From the cell containing the given text, extract its center point as (X, Y) coordinate. 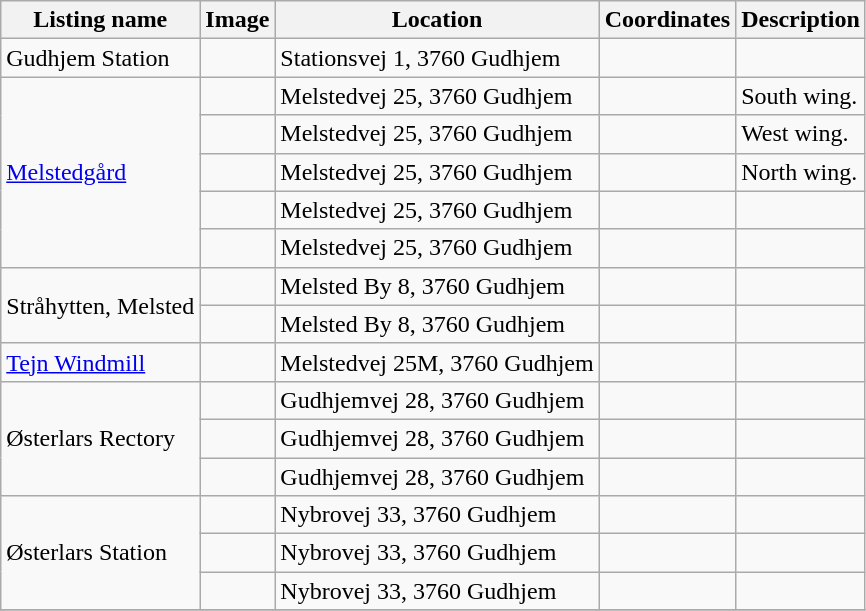
North wing. (801, 172)
Coordinates (667, 20)
South wing. (801, 96)
Østerlars Rectory (100, 438)
Location (437, 20)
West wing. (801, 134)
Tejn Windmill (100, 362)
Gudhjem Station (100, 58)
Østerlars Station (100, 553)
Stationsvej 1, 3760 Gudhjem (437, 58)
Melstedvej 25M, 3760 Gudhjem (437, 362)
Listing name (100, 20)
Stråhytten, Melsted (100, 305)
Description (801, 20)
Image (238, 20)
Melstedgård (100, 172)
